Identify which cell holds the provided text, then report its (x, y) central coordinate. 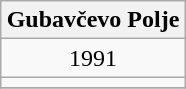
1991 (93, 58)
Gubavčevo Polje (93, 20)
